Extract the (x, y) coordinate from the center of the cell holding the provided text.  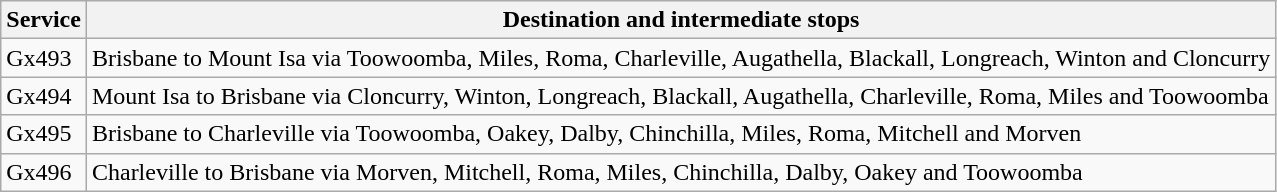
Mount Isa to Brisbane via Cloncurry, Winton, Longreach, Blackall, Augathella, Charleville, Roma, Miles and Toowoomba (680, 96)
Gx494 (44, 96)
Charleville to Brisbane via Morven, Mitchell, Roma, Miles, Chinchilla, Dalby, Oakey and Toowoomba (680, 172)
Service (44, 20)
Gx495 (44, 134)
Brisbane to Charleville via Toowoomba, Oakey, Dalby, Chinchilla, Miles, Roma, Mitchell and Morven (680, 134)
Gx493 (44, 58)
Destination and intermediate stops (680, 20)
Gx496 (44, 172)
Brisbane to Mount Isa via Toowoomba, Miles, Roma, Charleville, Augathella, Blackall, Longreach, Winton and Cloncurry (680, 58)
